Extract the (x, y) coordinate from the center of the cell holding the provided text.  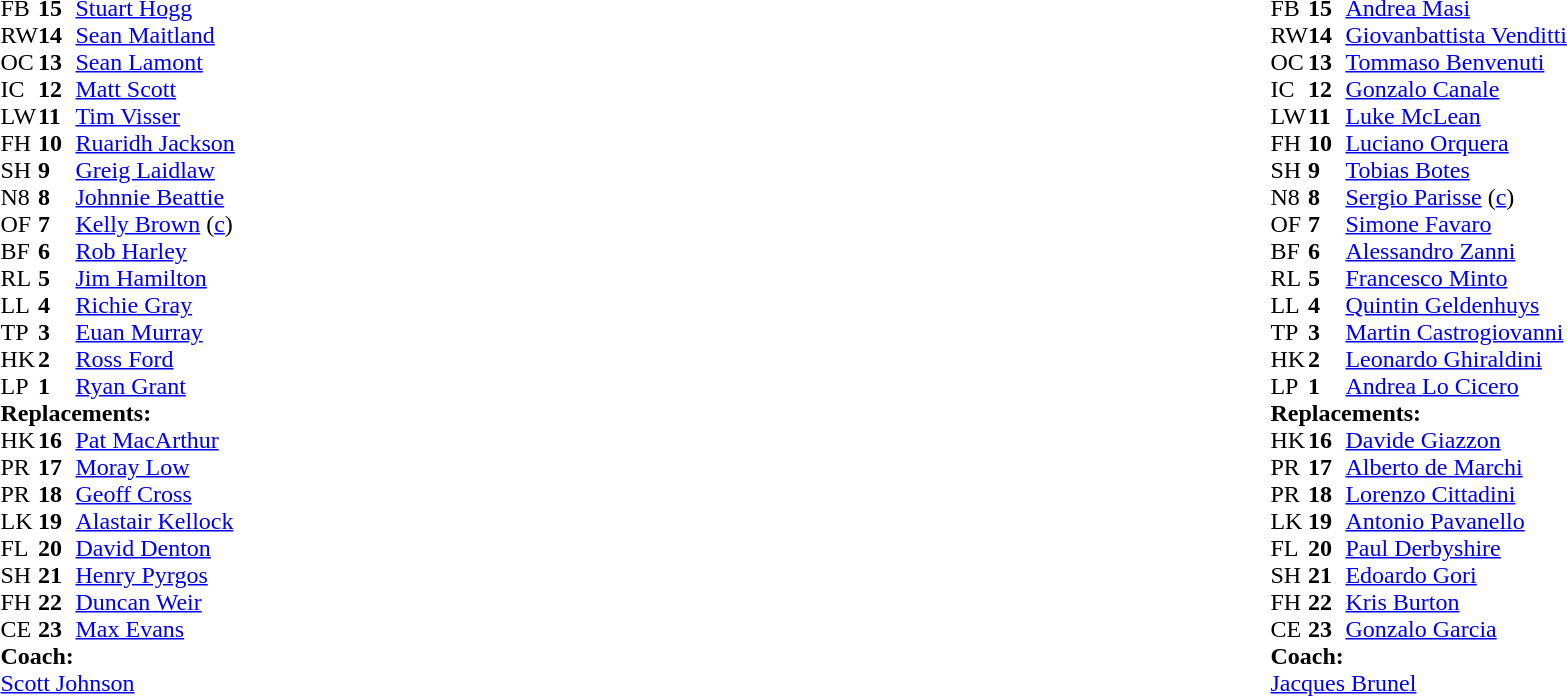
Luciano Orquera (1456, 144)
Ruaridh Jackson (156, 144)
Lorenzo Cittadini (1456, 494)
Sergio Parisse (c) (1456, 198)
Ryan Grant (156, 386)
Alessandro Zanni (1456, 252)
Luke McLean (1456, 116)
Martin Castrogiovanni (1456, 332)
Leonardo Ghiraldini (1456, 360)
Edoardo Gori (1456, 576)
Francesco Minto (1456, 278)
Pat MacArthur (156, 440)
Gonzalo Canale (1456, 90)
Jim Hamilton (156, 278)
Ross Ford (156, 360)
Davide Giazzon (1456, 440)
Greig Laidlaw (156, 170)
Alastair Kellock (156, 522)
Giovanbattista Venditti (1456, 36)
Rob Harley (156, 252)
Johnnie Beattie (156, 198)
Simone Favaro (1456, 224)
Richie Gray (156, 306)
Sean Lamont (156, 62)
Tommaso Benvenuti (1456, 62)
Alberto de Marchi (1456, 468)
Sean Maitland (156, 36)
Henry Pyrgos (156, 576)
Andrea Lo Cicero (1456, 386)
Tim Visser (156, 116)
Kris Burton (1456, 602)
Antonio Pavanello (1456, 522)
Tobias Botes (1456, 170)
David Denton (156, 548)
Gonzalo Garcia (1456, 630)
Euan Murray (156, 332)
Geoff Cross (156, 494)
Matt Scott (156, 90)
Duncan Weir (156, 602)
Kelly Brown (c) (156, 224)
Moray Low (156, 468)
Quintin Geldenhuys (1456, 306)
Max Evans (156, 630)
Paul Derbyshire (1456, 548)
